Scan for the cell matching the given text and deliver its [X, Y] coordinate at center. 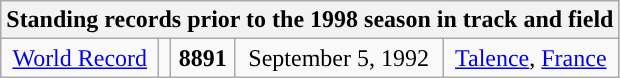
Talence, France [531, 58]
World Record [80, 58]
8891 [203, 58]
September 5, 1992 [339, 58]
Standing records prior to the 1998 season in track and field [310, 20]
